From the cell containing the given text, extract its center point as (x, y) coordinate. 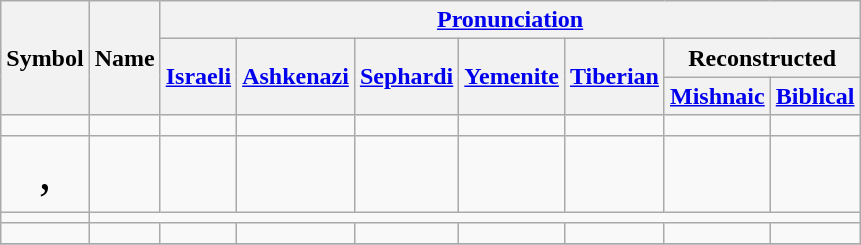
Israeli (198, 77)
Yemenite (512, 77)
, (45, 174)
Biblical (815, 96)
Mishnaic (717, 96)
Tiberian (614, 77)
Symbol (45, 58)
Reconstructed (762, 58)
Name (124, 58)
Sephardi (406, 77)
Pronunciation (510, 20)
Ashkenazi (296, 77)
